From the cell containing the given text, extract its center point as [X, Y] coordinate. 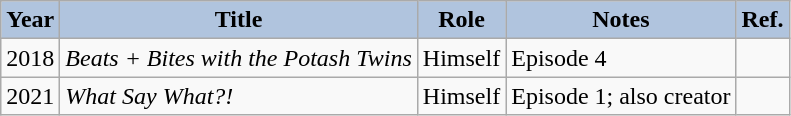
Ref. [762, 20]
What Say What?! [238, 96]
Year [30, 20]
Episode 4 [621, 58]
2018 [30, 58]
2021 [30, 96]
Title [238, 20]
Beats + Bites with the Potash Twins [238, 58]
Episode 1; also creator [621, 96]
Notes [621, 20]
Role [461, 20]
